Identify which cell holds the provided text, then report its (x, y) central coordinate. 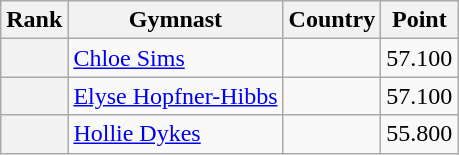
Chloe Sims (176, 58)
Elyse Hopfner-Hibbs (176, 96)
Gymnast (176, 20)
Point (420, 20)
Country (332, 20)
Rank (34, 20)
Hollie Dykes (176, 134)
55.800 (420, 134)
